Determine the [X, Y] coordinate at the center of the cell enclosing the given text.  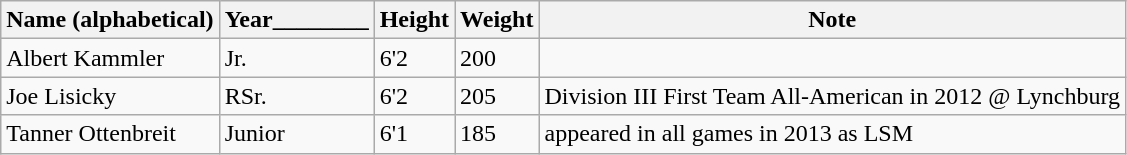
Tanner Ottenbreit [110, 134]
Name (alphabetical) [110, 20]
200 [497, 58]
Joe Lisicky [110, 96]
205 [497, 96]
appeared in all games in 2013 as LSM [832, 134]
Note [832, 20]
Year________ [296, 20]
Division III First Team All-American in 2012 @ Lynchburg [832, 96]
Jr. [296, 58]
Weight [497, 20]
6'1 [414, 134]
RSr. [296, 96]
Albert Kammler [110, 58]
185 [497, 134]
Height [414, 20]
Junior [296, 134]
